Scan for the cell matching the given text and deliver its [x, y] coordinate at center. 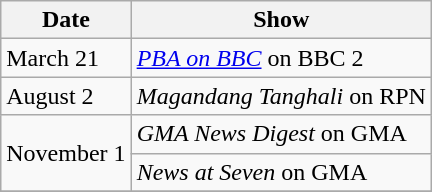
August 2 [66, 96]
Date [66, 20]
November 1 [66, 153]
PBA on BBC on BBC 2 [281, 58]
March 21 [66, 58]
Show [281, 20]
GMA News Digest on GMA [281, 134]
News at Seven on GMA [281, 172]
Magandang Tanghali on RPN [281, 96]
